Output the (X, Y) coordinate of the center of the cell containing the given text.  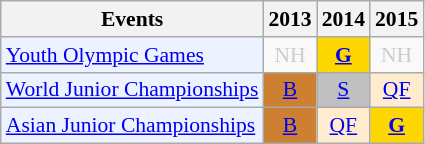
2015 (396, 19)
Asian Junior Championships (132, 126)
World Junior Championships (132, 90)
S (344, 90)
Youth Olympic Games (132, 55)
2013 (290, 19)
2014 (344, 19)
Events (132, 19)
